For the text-containing cell, return its midpoint in [X, Y] coordinate format. 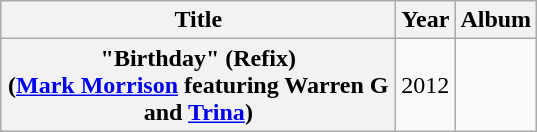
"Birthday" (Refix)(Mark Morrison featuring Warren G and Trina) [198, 85]
Year [426, 20]
Title [198, 20]
Album [496, 20]
2012 [426, 85]
